Output the [X, Y] coordinate of the center of the cell containing the given text.  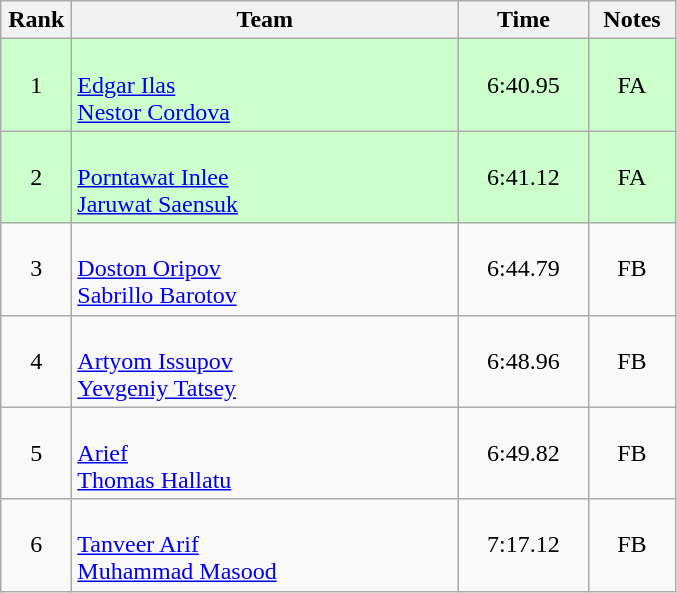
7:17.12 [524, 545]
6:48.96 [524, 361]
Tanveer ArifMuhammad Masood [265, 545]
6:44.79 [524, 269]
6 [36, 545]
Artyom IssupovYevgeniy Tatsey [265, 361]
Rank [36, 20]
3 [36, 269]
Notes [632, 20]
6:49.82 [524, 453]
4 [36, 361]
Time [524, 20]
Edgar IlasNestor Cordova [265, 85]
1 [36, 85]
2 [36, 177]
6:40.95 [524, 85]
5 [36, 453]
Doston OripovSabrillo Barotov [265, 269]
Porntawat InleeJaruwat Saensuk [265, 177]
6:41.12 [524, 177]
AriefThomas Hallatu [265, 453]
Team [265, 20]
